Return (x, y) of the center of cell containing provided text 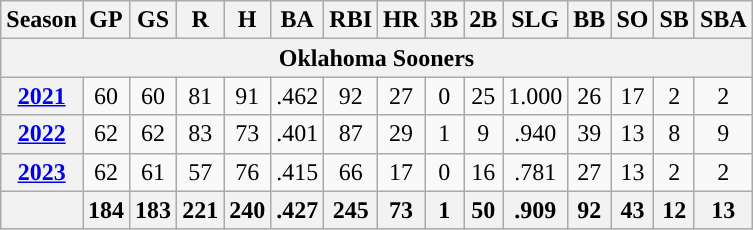
221 (200, 210)
8 (674, 134)
BB (590, 20)
1.000 (536, 96)
RBI (351, 20)
87 (351, 134)
GS (154, 20)
SB (674, 20)
39 (590, 134)
2023 (42, 172)
16 (484, 172)
Oklahoma Sooners (376, 58)
SLG (536, 20)
.909 (536, 210)
81 (200, 96)
83 (200, 134)
SBA (723, 20)
.427 (298, 210)
3B (444, 20)
43 (632, 210)
12 (674, 210)
57 (200, 172)
R (200, 20)
2B (484, 20)
76 (248, 172)
26 (590, 96)
66 (351, 172)
.401 (298, 134)
50 (484, 210)
.940 (536, 134)
245 (351, 210)
240 (248, 210)
25 (484, 96)
2022 (42, 134)
61 (154, 172)
HR (402, 20)
91 (248, 96)
.415 (298, 172)
2021 (42, 96)
29 (402, 134)
SO (632, 20)
.781 (536, 172)
183 (154, 210)
GP (106, 20)
184 (106, 210)
Season (42, 20)
H (248, 20)
.462 (298, 96)
BA (298, 20)
